Search for the cell housing the specified text and yield its [X, Y] center coordinate. 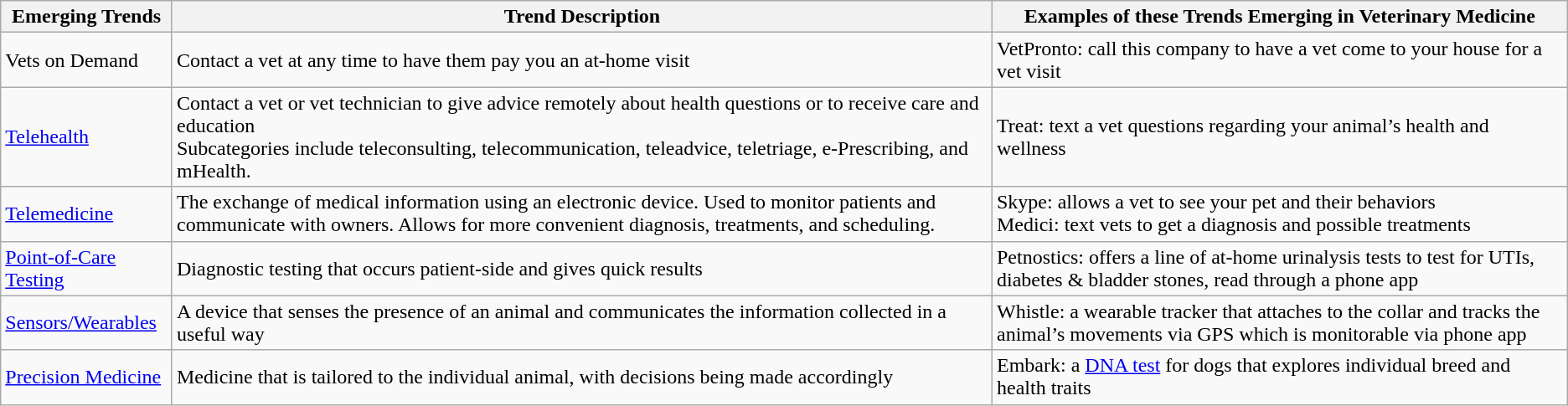
Skype: allows a vet to see your pet and their behaviorsMedici: text vets to get a diagnosis and possible treatments [1280, 214]
Whistle: a wearable tracker that attaches to the collar and tracks the animal’s movements via GPS which is monitorable via phone app [1280, 323]
Petnostics: offers a line of at-home urinalysis tests to test for UTIs, diabetes & bladder stones, read through a phone app [1280, 268]
Telehealth [87, 137]
Trend Description [581, 17]
Embark: a DNA test for dogs that explores individual breed and health traits [1280, 377]
Treat: text a vet questions regarding your animal’s health and wellness [1280, 137]
VetPronto: call this company to have a vet come to your house for a vet visit [1280, 60]
Examples of these Trends Emerging in Veterinary Medicine [1280, 17]
Vets on Demand [87, 60]
Point-of-Care Testing [87, 268]
Precision Medicine [87, 377]
Medicine that is tailored to the individual animal, with decisions being made accordingly [581, 377]
Sensors/Wearables [87, 323]
Contact a vet at any time to have them pay you an at-home visit [581, 60]
Emerging Trends [87, 17]
Diagnostic testing that occurs patient-side and gives quick results [581, 268]
A device that senses the presence of an animal and communicates the information collected in a useful way [581, 323]
Telemedicine [87, 214]
